Locate the cell with the specified text and output its [x, y] center coordinate. 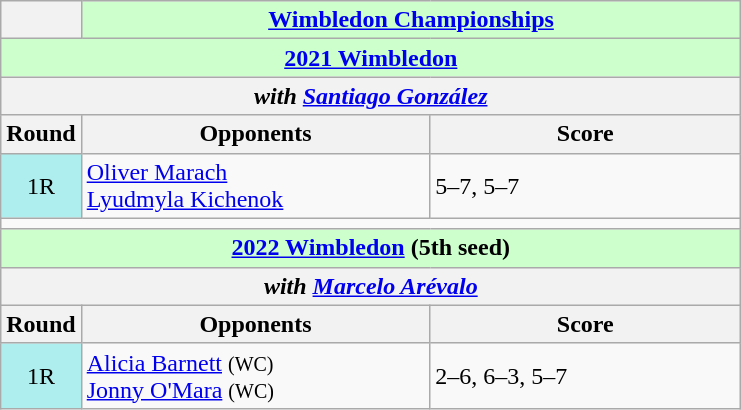
2021 Wimbledon [371, 58]
2022 Wimbledon (5th seed) [371, 248]
2–6, 6–3, 5–7 [586, 376]
Oliver Marach Lyudmyla Kichenok [256, 186]
with Santiago González [371, 96]
Wimbledon Championships [411, 20]
with Marcelo Arévalo [371, 286]
Alicia Barnett (WC) Jonny O'Mara (WC) [256, 376]
5–7, 5–7 [586, 186]
